Pinpoint the cell where the given text exists, returning its (X, Y) midpoint coordinate. 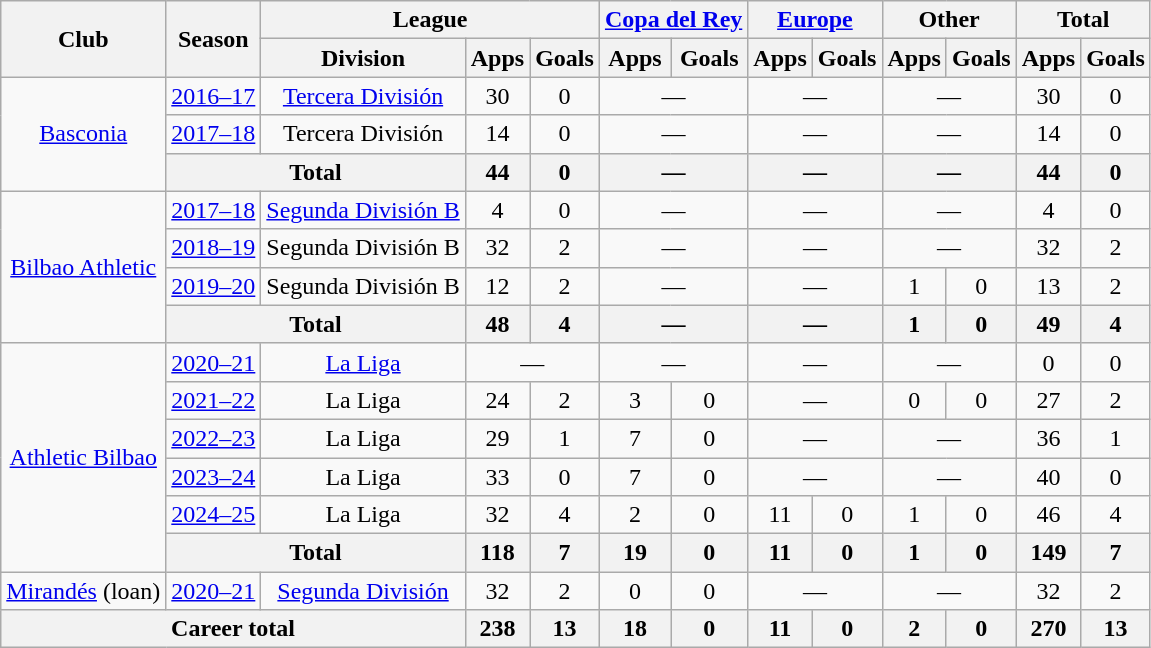
2022–23 (214, 438)
49 (1048, 324)
2023–24 (214, 477)
Segunda División (363, 591)
Season (214, 39)
Other (949, 20)
149 (1048, 553)
Career total (233, 629)
18 (634, 629)
2021–22 (214, 400)
2018–19 (214, 248)
48 (497, 324)
Copa del Rey (673, 20)
Europe (815, 20)
3 (634, 400)
Division (363, 58)
238 (497, 629)
270 (1048, 629)
2024–25 (214, 515)
League (430, 20)
33 (497, 477)
27 (1048, 400)
Bilbao Athletic (84, 267)
12 (497, 286)
24 (497, 400)
19 (634, 553)
118 (497, 553)
36 (1048, 438)
46 (1048, 515)
40 (1048, 477)
Basconia (84, 134)
2019–20 (214, 286)
Club (84, 39)
Mirandés (loan) (84, 591)
Athletic Bilbao (84, 457)
29 (497, 438)
2016–17 (214, 96)
